Extract the (x, y) coordinate from the center of the cell holding the provided text.  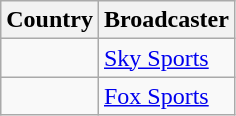
Country (50, 20)
Fox Sports (166, 96)
Broadcaster (166, 20)
Sky Sports (166, 58)
